Capture the cell that displays the provided text and extract its (x, y) central coordinate. 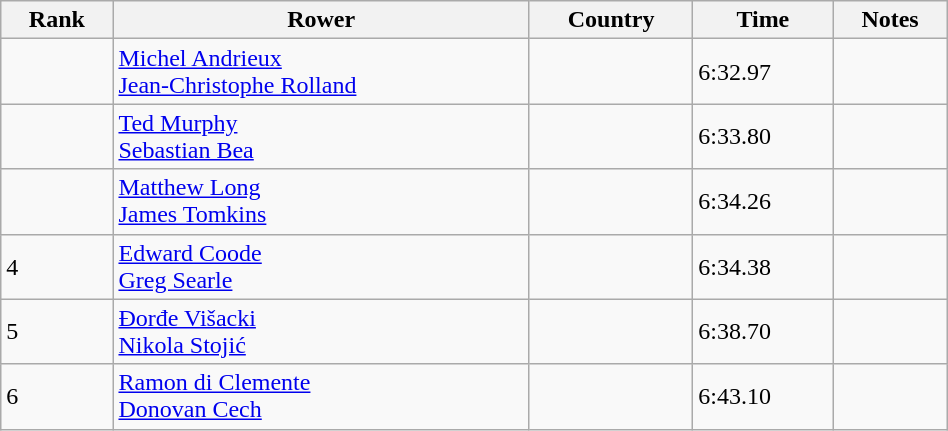
Ted Murphy Sebastian Bea (321, 136)
6 (57, 396)
6:33.80 (763, 136)
Michel AndrieuxJean-Christophe Rolland (321, 72)
5 (57, 332)
Notes (890, 20)
6:32.97 (763, 72)
Country (610, 20)
Đorđe Višacki Nikola Stojić (321, 332)
4 (57, 266)
Edward Coode Greg Searle (321, 266)
Rank (57, 20)
6:38.70 (763, 332)
6:34.38 (763, 266)
Ramon di Clemente Donovan Cech (321, 396)
Time (763, 20)
6:43.10 (763, 396)
6:34.26 (763, 202)
Matthew Long James Tomkins (321, 202)
Rower (321, 20)
